Return the (X, Y) coordinate for the center point of the cell that contains the specified text.  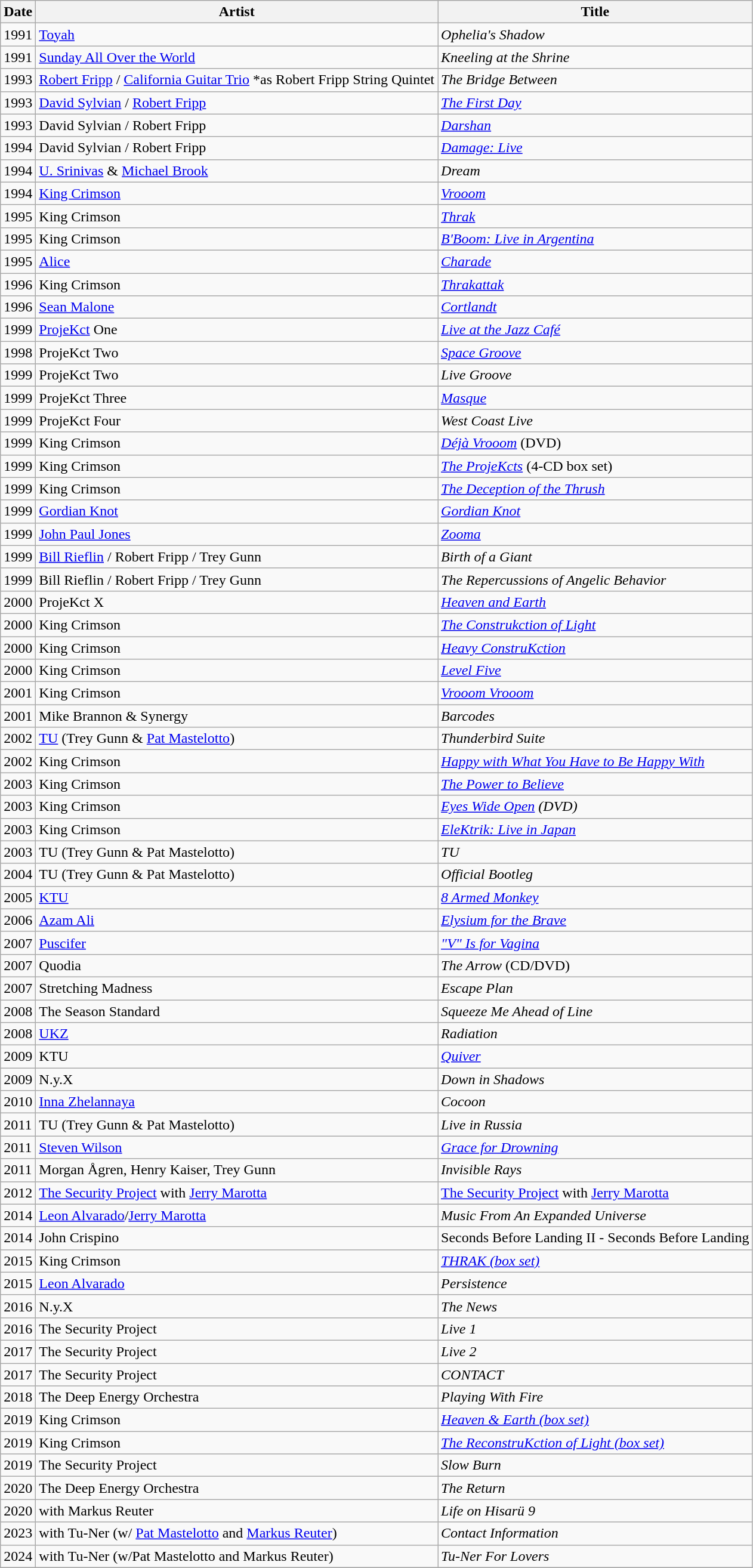
Life on Hisarü 9 (595, 1511)
Heaven and Earth (595, 602)
Thunderbird Suite (595, 739)
Barcodes (595, 716)
John Paul Jones (237, 534)
Elysium for the Brave (595, 920)
with Markus Reuter (237, 1511)
2010 (18, 1102)
2023 (18, 1533)
Sean Malone (237, 307)
1998 (18, 353)
Robert Fripp / California Guitar Trio *as Robert Fripp String Quintet (237, 80)
John Crispino (237, 1238)
Charade (595, 261)
Vrooom (595, 193)
The Bridge Between (595, 80)
B'Boom: Live in Argentina (595, 239)
Live at the Jazz Café (595, 330)
Thrak (595, 216)
Live 1 (595, 1329)
ProjeKct X (237, 602)
Contact Information (595, 1533)
ProjeKct One (237, 330)
U. Srinivas & Michael Brook (237, 171)
Quiver (595, 1057)
Puscifer (237, 943)
2012 (18, 1193)
Leon Alvarado/Jerry Marotta (237, 1215)
The Arrow (CD/DVD) (595, 965)
The First Day (595, 103)
Live in Russia (595, 1125)
West Coast Live (595, 421)
EleKtrik: Live in Japan (595, 829)
Birth of a Giant (595, 557)
THRAK (box set) (595, 1261)
Vrooom Vrooom (595, 693)
Slow Burn (595, 1465)
The Season Standard (237, 1011)
Eyes Wide Open (DVD) (595, 807)
Radiation (595, 1034)
Heavy ConstruKction (595, 647)
Kneeling at the Shrine (595, 57)
Down in Shadows (595, 1079)
Artist (237, 12)
Seconds Before Landing II - Seconds Before Landing (595, 1238)
Sunday All Over the World (237, 57)
Level Five (595, 671)
The Repercussions of Angelic Behavior (595, 579)
The News (595, 1306)
Masque (595, 398)
Déjà Vrooom (DVD) (595, 443)
with Tu-Ner (w/Pat Mastelotto and Markus Reuter) (237, 1556)
Music From An Expanded Universe (595, 1215)
Live Groove (595, 375)
Steven Wilson (237, 1147)
Damage: Live (595, 148)
Mike Brannon & Synergy (237, 716)
8 Armed Monkey (595, 897)
Alice (237, 261)
2006 (18, 920)
2005 (18, 897)
Live 2 (595, 1351)
Leon Alvarado (237, 1283)
2024 (18, 1556)
Cortlandt (595, 307)
Quodia (237, 965)
Title (595, 12)
Official Bootleg (595, 875)
Invisible Rays (595, 1170)
Playing With Fire (595, 1397)
Inna Zhelannaya (237, 1102)
TU (595, 852)
Escape Plan (595, 988)
"V" Is for Vagina (595, 943)
The Deception of the Thrush (595, 489)
Darshan (595, 125)
Thrakattak (595, 285)
CONTACT (595, 1374)
Happy with What You Have to Be Happy With (595, 761)
Zooma (595, 534)
UKZ (237, 1034)
Azam Ali (237, 920)
2004 (18, 875)
The Construkction of Light (595, 625)
with Tu-Ner (w/ Pat Mastelotto and Markus Reuter) (237, 1533)
Stretching Madness (237, 988)
ProjeKct Three (237, 398)
Heaven & Earth (box set) (595, 1420)
Tu-Ner For Lovers (595, 1556)
Ophelia's Shadow (595, 35)
Morgan Ågren, Henry Kaiser, Trey Gunn (237, 1170)
Cocoon (595, 1102)
Grace for Drowning (595, 1147)
Space Groove (595, 353)
The ProjeKcts (4-CD box set) (595, 466)
2018 (18, 1397)
The Power to Believe (595, 784)
The ReconstruKction of Light (box set) (595, 1443)
Dream (595, 171)
Date (18, 12)
Toyah (237, 35)
The Return (595, 1488)
ProjeKct Four (237, 421)
Squeeze Me Ahead of Line (595, 1011)
Persistence (595, 1283)
